Locate the cell with the specified text and output its (x, y) center coordinate. 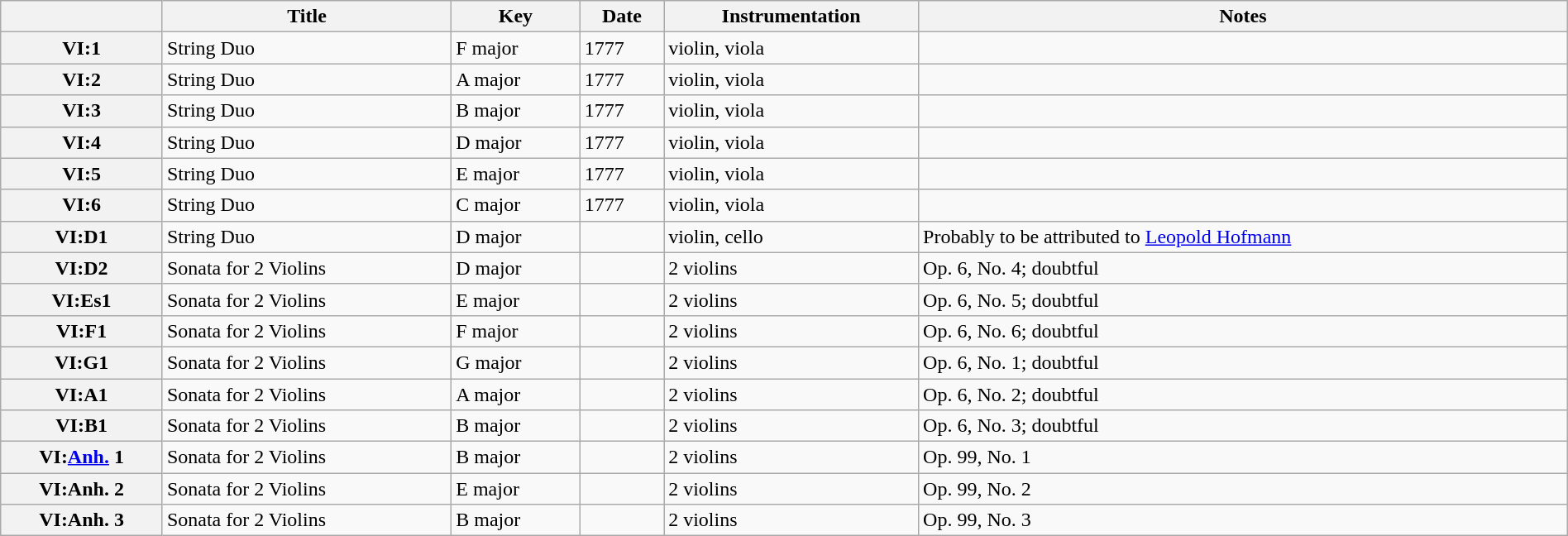
Key (516, 17)
Op. 99, No. 2 (1244, 489)
VI:D1 (82, 237)
VI:1 (82, 48)
VI:2 (82, 79)
violin, cello (791, 237)
G major (516, 362)
Op. 99, No. 3 (1244, 520)
VI:A1 (82, 395)
Date (622, 17)
C major (516, 205)
Title (306, 17)
Op. 6, No. 2; doubtful (1244, 395)
VI:3 (82, 111)
Op. 6, No. 6; doubtful (1244, 331)
VI:G1 (82, 362)
Op. 6, No. 3; doubtful (1244, 426)
VI:F1 (82, 331)
Op. 6, No. 1; doubtful (1244, 362)
VI:Es1 (82, 299)
Op. 99, No. 1 (1244, 457)
Op. 6, No. 5; doubtful (1244, 299)
Probably to be attributed to Leopold Hofmann (1244, 237)
Op. 6, No. 4; doubtful (1244, 268)
VI:Anh. 3 (82, 520)
VI:B1 (82, 426)
VI:Anh. 1 (82, 457)
VI:Anh. 2 (82, 489)
VI:D2 (82, 268)
Instrumentation (791, 17)
VI:4 (82, 142)
Notes (1244, 17)
VI:6 (82, 205)
VI:5 (82, 174)
